Identify which cell holds the provided text, then report its (x, y) central coordinate. 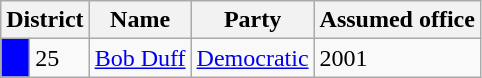
Party (252, 20)
Bob Duff (140, 58)
Name (140, 20)
25 (60, 58)
2001 (397, 58)
District (45, 20)
Democratic (252, 58)
Assumed office (397, 20)
